Capture the cell that displays the provided text and extract its (x, y) central coordinate. 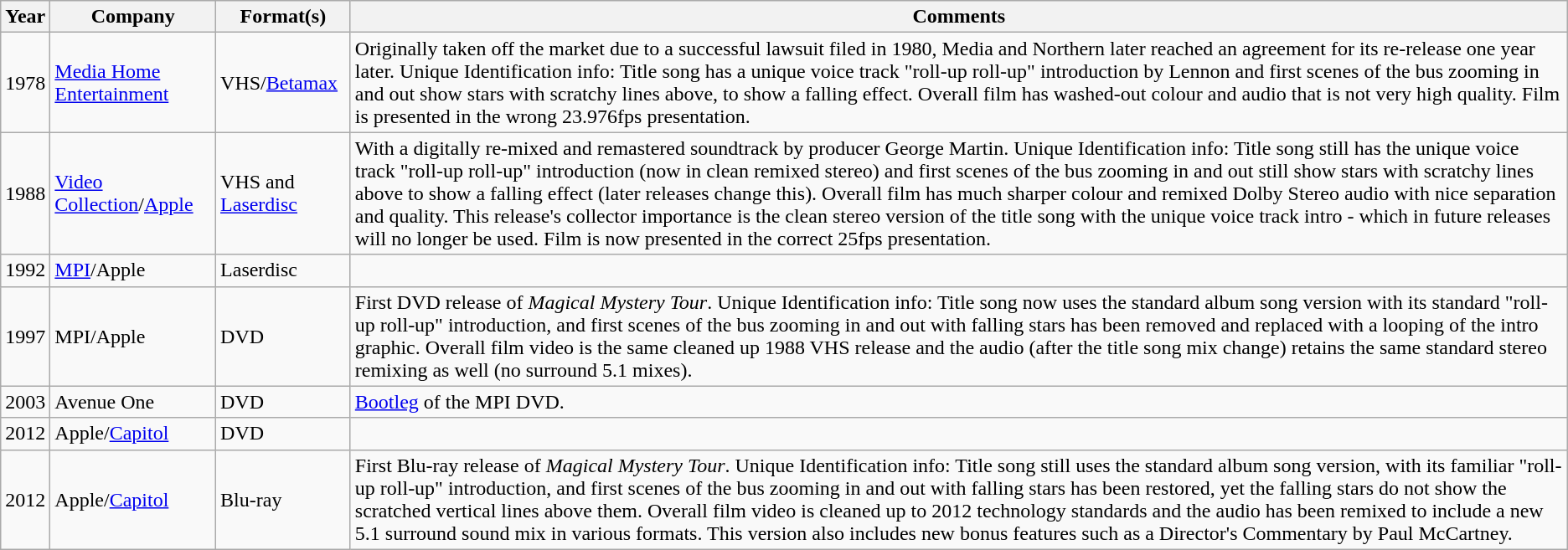
Media Home Entertainment (133, 82)
Video Collection/Apple (133, 193)
VHS/Betamax (283, 82)
Year (25, 17)
Bootleg of the MPI DVD. (958, 402)
1988 (25, 193)
1997 (25, 337)
Comments (958, 17)
1992 (25, 270)
Format(s) (283, 17)
Laserdisc (283, 270)
2003 (25, 402)
1978 (25, 82)
Blu-ray (283, 499)
Company (133, 17)
Avenue One (133, 402)
VHS and Laserdisc (283, 193)
